Extract the (X, Y) coordinate from the center of the cell holding the provided text.  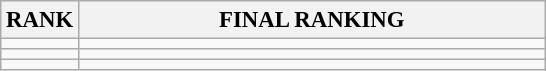
RANK (40, 20)
FINAL RANKING (312, 20)
